Find where the given text appears and provide that cell's center as [X, Y] coordinate. 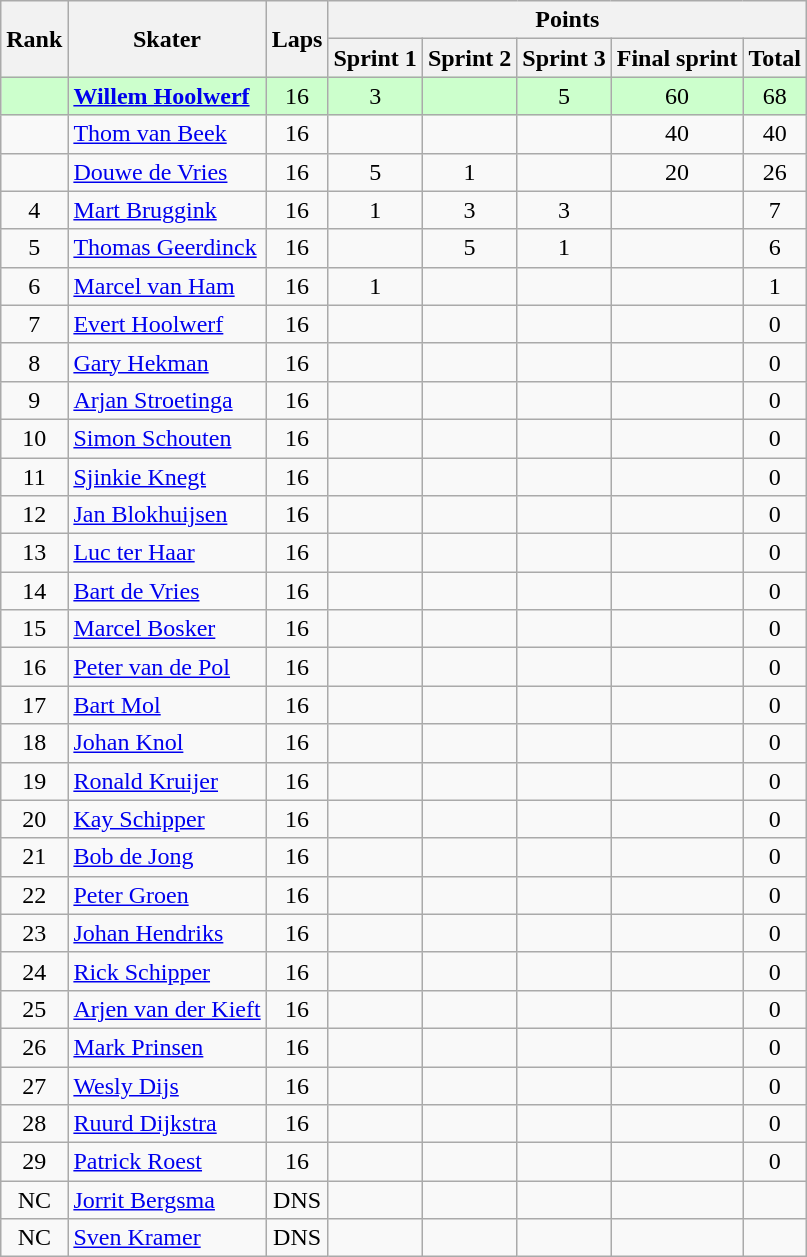
68 [775, 96]
Johan Knol [167, 743]
24 [34, 971]
Final sprint [677, 58]
Gary Hekman [167, 362]
17 [34, 705]
29 [34, 1162]
Jan Blokhuijsen [167, 515]
15 [34, 629]
18 [34, 743]
60 [677, 96]
Rick Schipper [167, 971]
9 [34, 400]
Jorrit Bergsma [167, 1200]
Rank [34, 39]
12 [34, 515]
25 [34, 1009]
Total [775, 58]
Willem Hoolwerf [167, 96]
8 [34, 362]
10 [34, 438]
Ronald Kruijer [167, 781]
Sprint 1 [375, 58]
Marcel Bosker [167, 629]
Sprint 2 [469, 58]
Peter van de Pol [167, 667]
Thomas Geerdinck [167, 248]
14 [34, 591]
27 [34, 1085]
Evert Hoolwerf [167, 324]
Patrick Roest [167, 1162]
Sprint 3 [564, 58]
11 [34, 477]
Marcel van Ham [167, 286]
Johan Hendriks [167, 933]
23 [34, 933]
28 [34, 1124]
Wesly Dijs [167, 1085]
Simon Schouten [167, 438]
Bob de Jong [167, 857]
22 [34, 895]
Kay Schipper [167, 819]
Points [568, 20]
Arjan Stroetinga [167, 400]
Luc ter Haar [167, 553]
Sven Kramer [167, 1238]
Bart Mol [167, 705]
Sjinkie Knegt [167, 477]
Bart de Vries [167, 591]
Peter Groen [167, 895]
19 [34, 781]
Mark Prinsen [167, 1047]
21 [34, 857]
Douwe de Vries [167, 172]
Laps [297, 39]
Skater [167, 39]
Thom van Beek [167, 134]
Mart Bruggink [167, 210]
Arjen van der Kieft [167, 1009]
4 [34, 210]
Ruurd Dijkstra [167, 1124]
13 [34, 553]
